For the text-containing cell, return its midpoint in [X, Y] coordinate format. 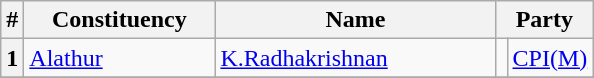
K.Radhakrishnan [356, 58]
Alathur [120, 58]
Party [544, 20]
1 [12, 58]
Constituency [120, 20]
# [12, 20]
Name [356, 20]
CPI(M) [550, 58]
